Extract the [x, y] coordinate from the center of the cell holding the provided text.  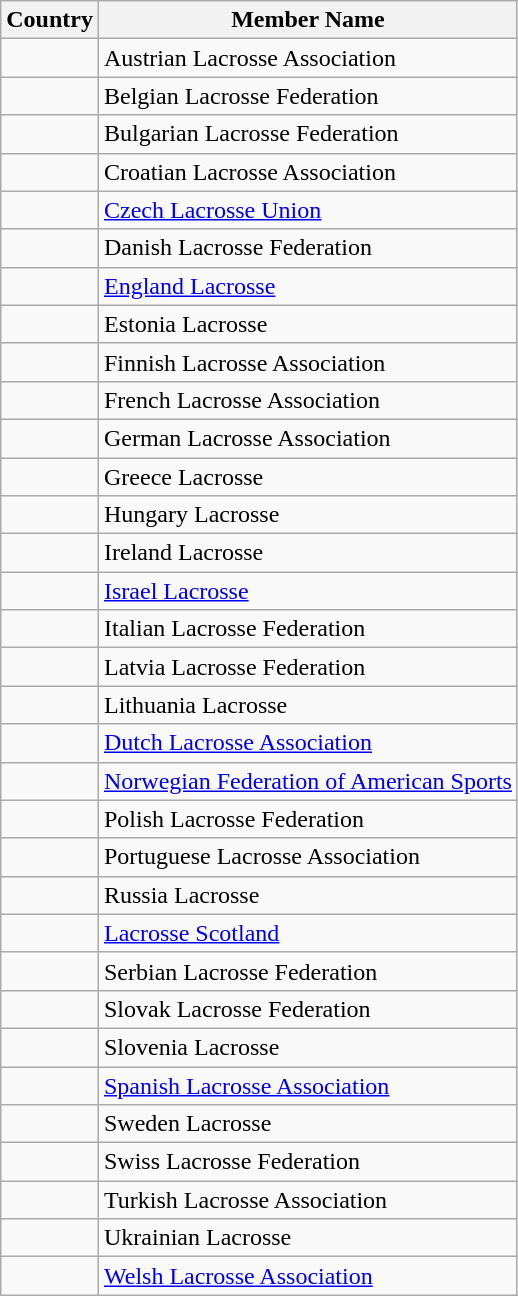
Member Name [308, 20]
Estonia Lacrosse [308, 324]
Country [50, 20]
Dutch Lacrosse Association [308, 743]
England Lacrosse [308, 286]
Greece Lacrosse [308, 477]
Spanish Lacrosse Association [308, 1085]
Norwegian Federation of American Sports [308, 781]
Sweden Lacrosse [308, 1124]
Ireland Lacrosse [308, 553]
Italian Lacrosse Federation [308, 629]
Welsh Lacrosse Association [308, 1276]
Austrian Lacrosse Association [308, 58]
Portuguese Lacrosse Association [308, 857]
Belgian Lacrosse Federation [308, 96]
Turkish Lacrosse Association [308, 1200]
Danish Lacrosse Federation [308, 248]
Lithuania Lacrosse [308, 705]
Lacrosse Scotland [308, 933]
Czech Lacrosse Union [308, 210]
Croatian Lacrosse Association [308, 172]
Russia Lacrosse [308, 895]
Bulgarian Lacrosse Federation [308, 134]
German Lacrosse Association [308, 438]
Israel Lacrosse [308, 591]
Polish Lacrosse Federation [308, 819]
French Lacrosse Association [308, 400]
Slovenia Lacrosse [308, 1047]
Serbian Lacrosse Federation [308, 971]
Hungary Lacrosse [308, 515]
Ukrainian Lacrosse [308, 1238]
Slovak Lacrosse Federation [308, 1009]
Swiss Lacrosse Federation [308, 1162]
Latvia Lacrosse Federation [308, 667]
Finnish Lacrosse Association [308, 362]
